Capture the cell that displays the provided text and extract its (X, Y) central coordinate. 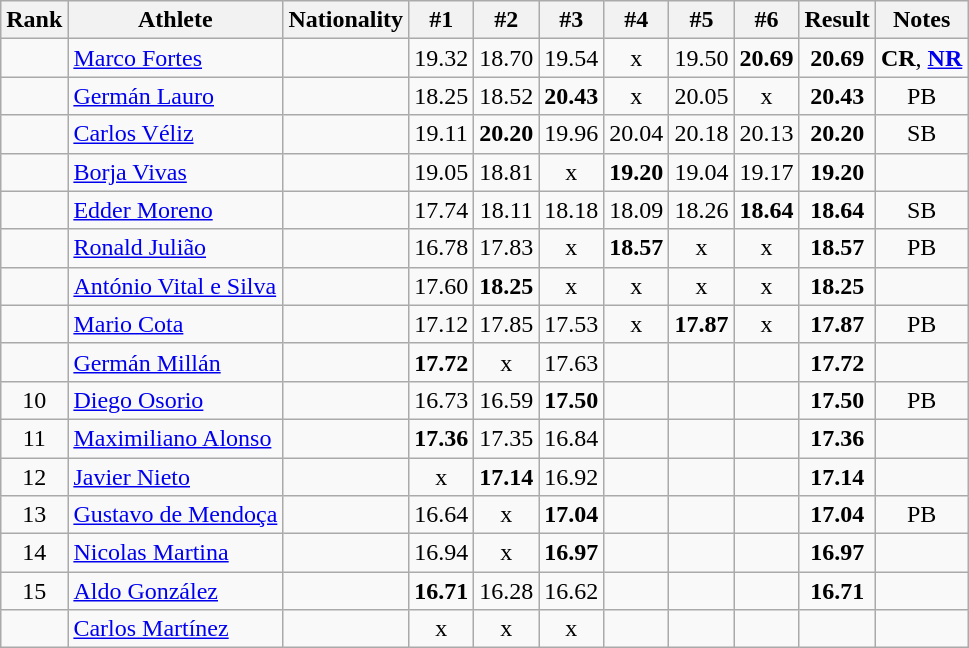
20.18 (702, 134)
17.74 (442, 210)
Marco Fortes (176, 58)
16.73 (442, 400)
16.78 (442, 248)
11 (34, 438)
#6 (766, 20)
20.05 (702, 96)
Diego Osorio (176, 400)
#4 (636, 20)
Javier Nieto (176, 477)
19.04 (702, 172)
16.94 (442, 553)
17.85 (506, 324)
Gustavo de Mendoça (176, 515)
17.53 (572, 324)
16.62 (572, 591)
Notes (921, 20)
12 (34, 477)
17.35 (506, 438)
Athlete (176, 20)
18.26 (702, 210)
18.11 (506, 210)
17.63 (572, 362)
16.64 (442, 515)
14 (34, 553)
19.50 (702, 58)
19.17 (766, 172)
19.54 (572, 58)
16.84 (572, 438)
António Vital e Silva (176, 286)
20.13 (766, 134)
Nicolas Martina (176, 553)
10 (34, 400)
19.11 (442, 134)
Germán Millán (176, 362)
19.32 (442, 58)
19.96 (572, 134)
17.12 (442, 324)
Carlos Martínez (176, 629)
18.09 (636, 210)
Result (837, 20)
Mario Cota (176, 324)
20.04 (636, 134)
Carlos Véliz (176, 134)
#2 (506, 20)
Nationality (346, 20)
18.18 (572, 210)
#3 (572, 20)
CR, NR (921, 58)
19.05 (442, 172)
Ronald Julião (176, 248)
#1 (442, 20)
Edder Moreno (176, 210)
Borja Vivas (176, 172)
15 (34, 591)
Aldo González (176, 591)
17.83 (506, 248)
16.28 (506, 591)
Maximiliano Alonso (176, 438)
18.52 (506, 96)
13 (34, 515)
Rank (34, 20)
Germán Lauro (176, 96)
18.70 (506, 58)
16.92 (572, 477)
16.59 (506, 400)
18.81 (506, 172)
17.60 (442, 286)
#5 (702, 20)
